From the cell containing the given text, extract its center point as [X, Y] coordinate. 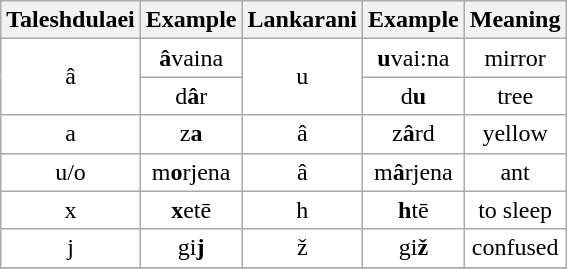
du [414, 96]
h [302, 210]
j [71, 248]
to sleep [515, 210]
yellow [515, 134]
ž [302, 248]
htē [414, 210]
dâr [191, 96]
giž [414, 248]
Meaning [515, 20]
tree [515, 96]
ant [515, 172]
Lankarani [302, 20]
zârd [414, 134]
u [302, 77]
a [71, 134]
x [71, 210]
za [191, 134]
morjena [191, 172]
gij [191, 248]
uvai:na [414, 58]
Taleshdulaei [71, 20]
xetē [191, 210]
mirror [515, 58]
u/o [71, 172]
âvaina [191, 58]
confused [515, 248]
mârjena [414, 172]
